Output the (X, Y) coordinate of the center of the cell containing the given text.  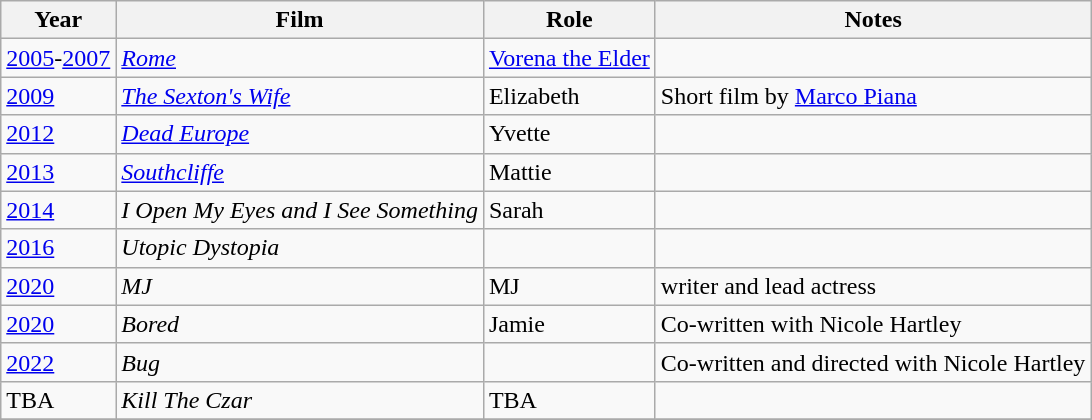
Yvette (569, 134)
Sarah (569, 210)
Dead Europe (300, 134)
Mattie (569, 172)
Southcliffe (300, 172)
Notes (873, 20)
2014 (58, 210)
Co-written with Nicole Hartley (873, 324)
Role (569, 20)
2013 (58, 172)
Year (58, 20)
2012 (58, 134)
writer and lead actress (873, 286)
2022 (58, 362)
Jamie (569, 324)
2009 (58, 96)
Rome (300, 58)
The Sexton's Wife (300, 96)
Vorena the Elder (569, 58)
Short film by Marco Piana (873, 96)
2016 (58, 248)
2005-2007 (58, 58)
I Open My Eyes and I See Something (300, 210)
Elizabeth (569, 96)
Bored (300, 324)
Kill The Czar (300, 400)
Bug (300, 362)
Utopic Dystopia (300, 248)
Co-written and directed with Nicole Hartley (873, 362)
Film (300, 20)
